Output the [x, y] coordinate of the center of the cell containing the given text.  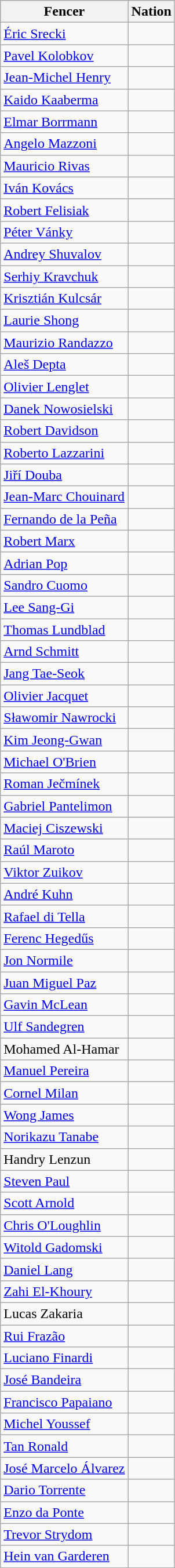
Sandro Cuomo [64, 585]
Fernando de la Peña [64, 519]
Enzo da Ponte [64, 1512]
Mohamed Al-Hamar [64, 1049]
Jean-Michel Henry [64, 78]
Hein van Garderen [64, 1556]
Luciano Finardi [64, 1358]
Danek Nowosielski [64, 409]
Juan Miguel Paz [64, 983]
Mauricio Rivas [64, 166]
Jiří Douba [64, 475]
Pavel Kolobkov [64, 56]
Ferenc Hegedűs [64, 938]
Kim Jeong-Gwan [64, 740]
Maciej Ciszewski [64, 828]
Gabriel Pantelimon [64, 806]
Nation [151, 12]
Cornel Milan [64, 1093]
Rui Frazão [64, 1335]
Aleš Depta [64, 365]
Olivier Lenglet [64, 387]
Éric Srecki [64, 34]
Dario Torrente [64, 1490]
Tan Ronald [64, 1446]
Kaido Kaaberma [64, 100]
Witold Gadomski [64, 1247]
Handry Lenzun [64, 1159]
Michel Youssef [64, 1424]
Lucas Zakaria [64, 1313]
Raúl Maroto [64, 850]
Chris O'Loughlin [64, 1225]
Daniel Lang [64, 1269]
Sławomir Nawrocki [64, 718]
Jean-Marc Chouinard [64, 497]
Laurie Shong [64, 321]
José Marcelo Álvarez [64, 1468]
Ulf Sandegren [64, 1027]
Iván Kovács [64, 188]
Robert Davidson [64, 431]
Trevor Strydom [64, 1534]
Gavin McLean [64, 1005]
Robert Felisiak [64, 210]
Michael O'Brien [64, 762]
Andrey Shuvalov [64, 254]
Francisco Papaiano [64, 1402]
Viktor Zuikov [64, 872]
José Bandeira [64, 1380]
Rafael di Tella [64, 916]
Robert Marx [64, 541]
Krisztián Kulcsár [64, 299]
Scott Arnold [64, 1203]
Péter Vánky [64, 232]
Adrian Pop [64, 563]
Manuel Pereira [64, 1071]
Jang Tae-Seok [64, 674]
André Kuhn [64, 894]
Norikazu Tanabe [64, 1137]
Angelo Mazzoni [64, 144]
Arnd Schmitt [64, 652]
Serhiy Kravchuk [64, 277]
Wong James [64, 1115]
Olivier Jacquet [64, 696]
Zahi El-Khoury [64, 1291]
Steven Paul [64, 1181]
Elmar Borrmann [64, 122]
Roberto Lazzarini [64, 453]
Fencer [64, 12]
Lee Sang-Gi [64, 607]
Thomas Lundblad [64, 629]
Jon Normile [64, 960]
Roman Ječmínek [64, 784]
Maurizio Randazzo [64, 343]
